Detect which cell encompasses the target text, then output its [X, Y] center coordinate. 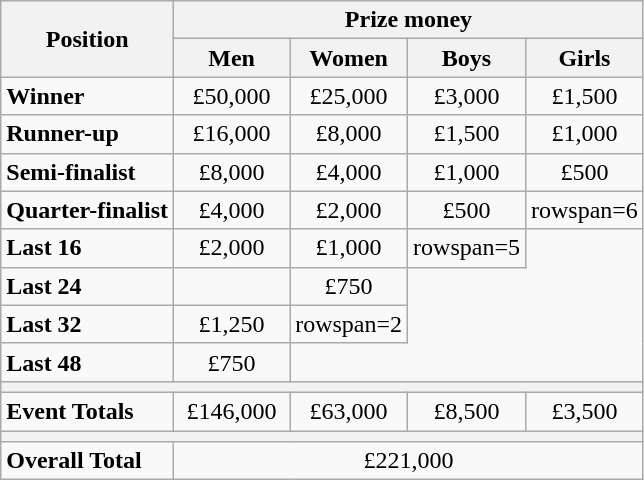
£16,000 [232, 134]
£146,000 [232, 411]
Runner-up [88, 134]
Semi-finalist [88, 172]
Winner [88, 96]
£221,000 [409, 461]
£3,000 [467, 96]
£25,000 [349, 96]
Prize money [409, 20]
Last 16 [88, 248]
Last 48 [88, 362]
Girls [584, 58]
£8,500 [467, 411]
Quarter-finalist [88, 210]
£63,000 [349, 411]
Women [349, 58]
rowspan=2 [349, 324]
Event Totals [88, 411]
Last 24 [88, 286]
£1,250 [232, 324]
Position [88, 39]
Last 32 [88, 324]
£3,500 [584, 411]
Men [232, 58]
rowspan=6 [584, 210]
Overall Total [88, 461]
Boys [467, 58]
£50,000 [232, 96]
rowspan=5 [467, 248]
